Return the [X, Y] coordinate for the center point of the cell that contains the specified text.  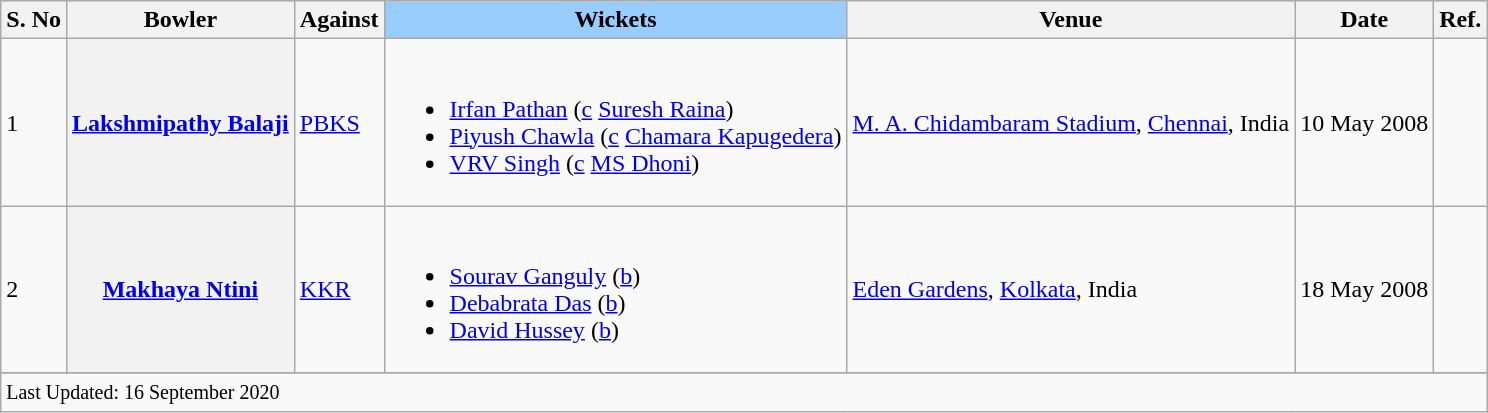
2 [34, 290]
Makhaya Ntini [180, 290]
M. A. Chidambaram Stadium, Chennai, India [1071, 122]
Bowler [180, 20]
Lakshmipathy Balaji [180, 122]
18 May 2008 [1364, 290]
Against [339, 20]
Ref. [1460, 20]
Sourav Ganguly (b)Debabrata Das (b)David Hussey (b) [616, 290]
PBKS [339, 122]
Wickets [616, 20]
1 [34, 122]
Last Updated: 16 September 2020 [744, 392]
KKR [339, 290]
S. No [34, 20]
10 May 2008 [1364, 122]
Venue [1071, 20]
Irfan Pathan (c Suresh Raina)Piyush Chawla (c Chamara Kapugedera)VRV Singh (c MS Dhoni) [616, 122]
Date [1364, 20]
Eden Gardens, Kolkata, India [1071, 290]
